Output the [X, Y] coordinate of the center of the cell containing the given text.  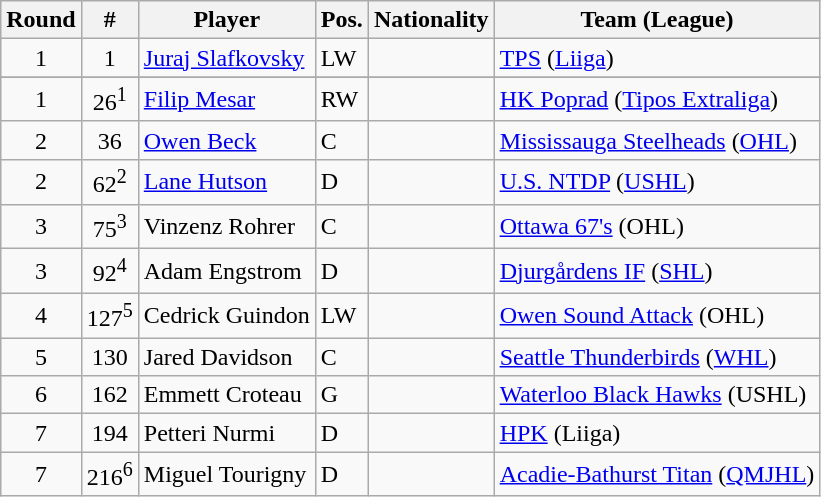
HPK (Liiga) [657, 433]
5 [41, 357]
G [342, 395]
Owen Sound Attack (OHL) [657, 316]
Player [226, 20]
130 [110, 357]
# [110, 20]
Miguel Tourigny [226, 474]
1275 [110, 316]
U.S. NTDP (USHL) [657, 182]
753 [110, 226]
Owen Beck [226, 140]
Vinzenz Rohrer [226, 226]
Juraj Slafkovsky [226, 58]
TPS (Liiga) [657, 58]
36 [110, 140]
162 [110, 395]
Pos. [342, 20]
194 [110, 433]
Filip Mesar [226, 100]
HK Poprad (Tipos Extraliga) [657, 100]
4 [41, 316]
Emmett Croteau [226, 395]
924 [110, 272]
622 [110, 182]
6 [41, 395]
Cedrick Guindon [226, 316]
Round [41, 20]
Mississauga Steelheads (OHL) [657, 140]
Adam Engstrom [226, 272]
Djurgårdens IF (SHL) [657, 272]
Seattle Thunderbirds (WHL) [657, 357]
Nationality [431, 20]
Team (League) [657, 20]
Lane Hutson [226, 182]
261 [110, 100]
Waterloo Black Hawks (USHL) [657, 395]
RW [342, 100]
Ottawa 67's (OHL) [657, 226]
2166 [110, 474]
Jared Davidson [226, 357]
Petteri Nurmi [226, 433]
Acadie-Bathurst Titan (QMJHL) [657, 474]
